For the text-containing cell, return its midpoint in (x, y) coordinate format. 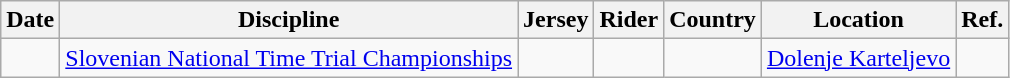
Ref. (982, 20)
Country (713, 20)
Jersey (556, 20)
Rider (629, 20)
Location (858, 20)
Discipline (289, 20)
Slovenian National Time Trial Championships (289, 58)
Dolenje Karteljevo (858, 58)
Date (30, 20)
